For the text-containing cell, return its midpoint in [X, Y] coordinate format. 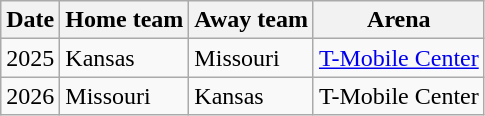
2026 [30, 96]
Arena [398, 20]
Home team [124, 20]
Away team [252, 20]
2025 [30, 58]
Date [30, 20]
